Extract the (x, y) coordinate from the center of the cell holding the provided text.  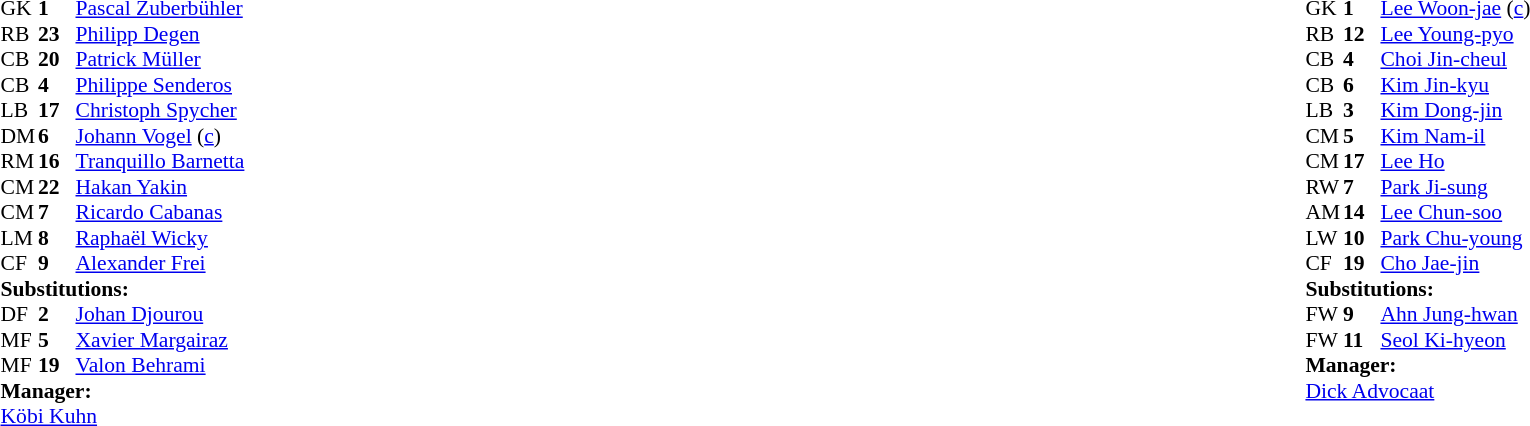
20 (57, 59)
Seol Ki-hyeon (1455, 340)
AM (1324, 213)
Lee Young-pyo (1455, 34)
8 (57, 238)
Kim Dong-jin (1455, 111)
Johann Vogel (c) (160, 136)
Dick Advocaat (1418, 391)
Philipp Degen (160, 34)
Ahn Jung-hwan (1455, 315)
DF (19, 315)
Kim Nam-il (1455, 136)
Hakan Yakin (160, 187)
Lee Ho (1455, 161)
Philippe Senderos (160, 85)
Choi Jin-cheul (1455, 59)
Park Ji-sung (1455, 187)
11 (1362, 340)
12 (1362, 34)
LM (19, 238)
LW (1324, 238)
22 (57, 187)
23 (57, 34)
16 (57, 161)
Park Chu-young (1455, 238)
2 (57, 315)
Ricardo Cabanas (160, 213)
3 (1362, 111)
Alexander Frei (160, 263)
Tranquillo Barnetta (160, 161)
RM (19, 161)
Xavier Margairaz (160, 340)
Patrick Müller (160, 59)
Christoph Spycher (160, 111)
RW (1324, 187)
Raphaël Wicky (160, 238)
Kim Jin-kyu (1455, 85)
10 (1362, 238)
Cho Jae-jin (1455, 263)
DM (19, 136)
14 (1362, 213)
Lee Chun-soo (1455, 213)
Valon Behrami (160, 365)
Johan Djourou (160, 315)
